Return (x, y) of the center of cell containing provided text 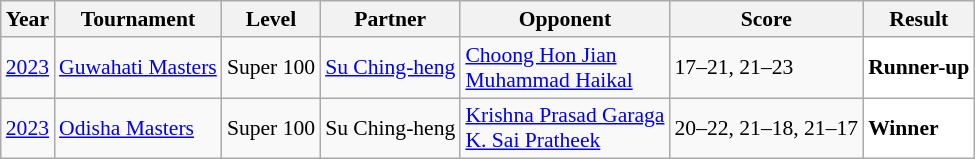
Krishna Prasad Garaga K. Sai Pratheek (564, 128)
Winner (918, 128)
Score (766, 19)
Odisha Masters (138, 128)
Guwahati Masters (138, 68)
Opponent (564, 19)
Choong Hon Jian Muhammad Haikal (564, 68)
Runner-up (918, 68)
Result (918, 19)
Partner (390, 19)
Level (271, 19)
Year (28, 19)
Tournament (138, 19)
20–22, 21–18, 21–17 (766, 128)
17–21, 21–23 (766, 68)
